Return the (X, Y) coordinate for the center point of the cell that contains the specified text.  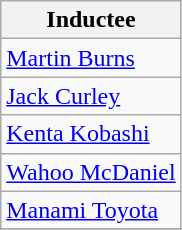
Inductee (91, 20)
Martin Burns (91, 58)
Kenta Kobashi (91, 134)
Wahoo McDaniel (91, 172)
Manami Toyota (91, 210)
Jack Curley (91, 96)
